Return the (x, y) coordinate for the center point of the cell that contains the specified text.  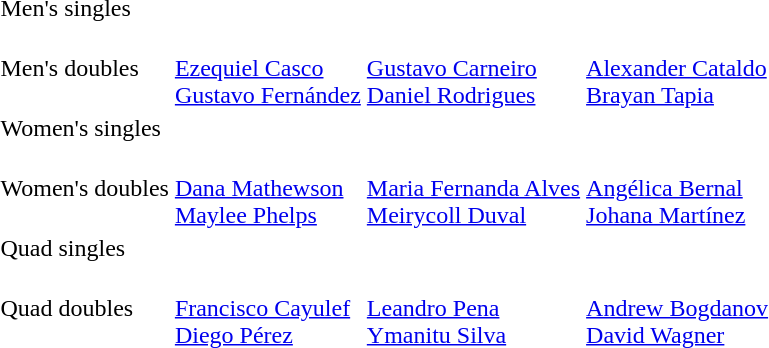
Dana MathewsonMaylee Phelps (268, 188)
Maria Fernanda AlvesMeirycoll Duval (473, 188)
Gustavo CarneiroDaniel Rodrigues (473, 68)
Ezequiel CascoGustavo Fernández (268, 68)
